Return the [x, y] coordinate for the center point of the cell that contains the specified text.  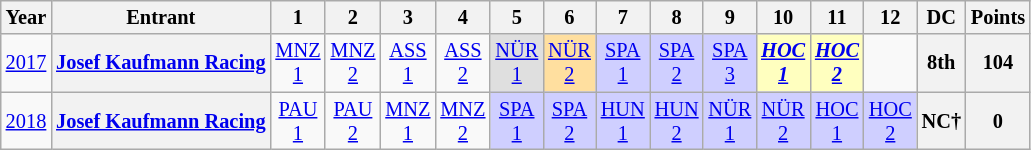
ASS2 [462, 63]
2 [352, 17]
HUN1 [623, 121]
1 [298, 17]
104 [998, 63]
NC† [942, 121]
5 [516, 17]
PAU1 [298, 121]
2017 [26, 63]
PAU2 [352, 121]
0 [998, 121]
12 [890, 17]
DC [942, 17]
SPA3 [730, 63]
HUN2 [677, 121]
11 [837, 17]
ASS1 [408, 63]
9 [730, 17]
8th [942, 63]
7 [623, 17]
Year [26, 17]
10 [783, 17]
4 [462, 17]
8 [677, 17]
Points [998, 17]
3 [408, 17]
6 [570, 17]
2018 [26, 121]
Entrant [160, 17]
